Scan for the cell matching the given text and deliver its (X, Y) coordinate at center. 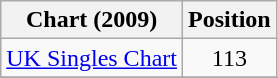
UK Singles Chart (92, 58)
Position (229, 20)
113 (229, 58)
Chart (2009) (92, 20)
